Return (x, y) of the center of cell containing provided text 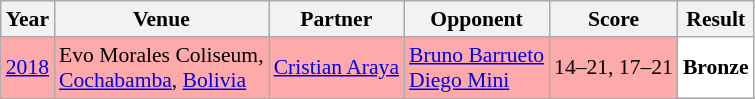
Result (716, 19)
Partner (336, 19)
14–21, 17–21 (614, 68)
Opponent (476, 19)
Cristian Araya (336, 68)
Year (28, 19)
Score (614, 19)
Bronze (716, 68)
2018 (28, 68)
Venue (162, 19)
Evo Morales Coliseum,Cochabamba, Bolivia (162, 68)
Bruno Barrueto Diego Mini (476, 68)
